Determine the [X, Y] coordinate at the center of the cell enclosing the given text.  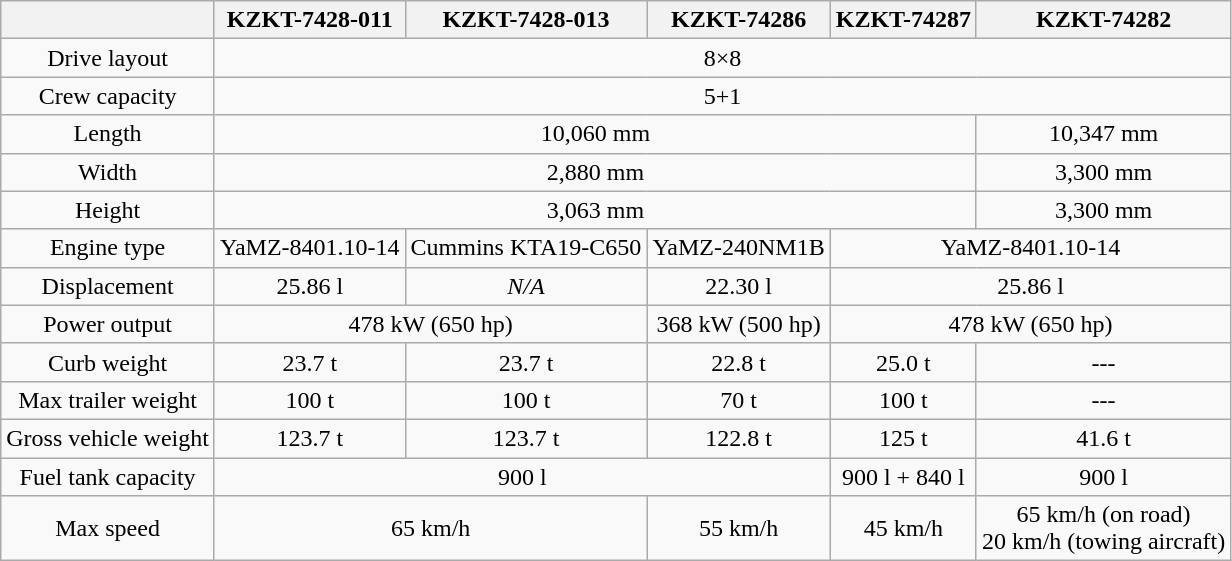
Engine type [108, 248]
55 km/h [738, 528]
41.6 t [1103, 438]
Displacement [108, 286]
Drive layout [108, 58]
122.8 t [738, 438]
8×8 [722, 58]
Crew capacity [108, 96]
N/A [526, 286]
45 km/h [903, 528]
Width [108, 172]
900 l + 840 l [903, 477]
Cummins KTA19-C650 [526, 248]
Power output [108, 324]
10,347 mm [1103, 134]
Length [108, 134]
Fuel tank capacity [108, 477]
Curb weight [108, 362]
YaMZ-240NM1B [738, 248]
65 km/h [430, 528]
368 kW (500 hp) [738, 324]
22.8 t [738, 362]
25.0 t [903, 362]
3,063 mm [595, 210]
125 t [903, 438]
5+1 [722, 96]
65 km/h (on road)20 km/h (towing aircraft) [1103, 528]
Max speed [108, 528]
KZKT-74286 [738, 20]
70 t [738, 400]
KZKT-7428-013 [526, 20]
KZKT-74282 [1103, 20]
10,060 mm [595, 134]
22.30 l [738, 286]
Max trailer weight [108, 400]
2,880 mm [595, 172]
KZKT-74287 [903, 20]
Gross vehicle weight [108, 438]
Height [108, 210]
KZKT-7428-011 [310, 20]
